From the cell containing the given text, extract its center point as [x, y] coordinate. 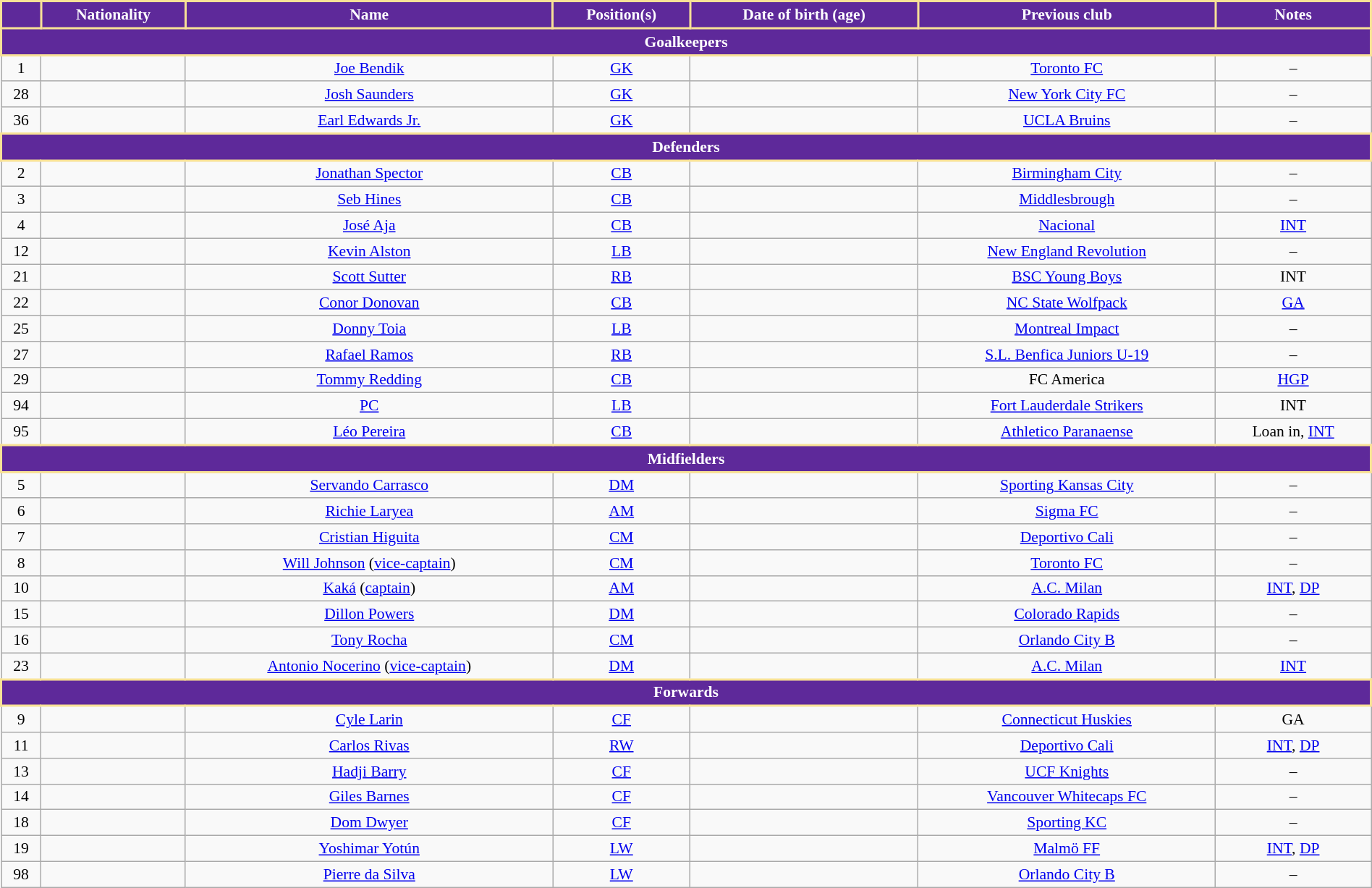
BSC Young Boys [1067, 277]
Montreal Impact [1067, 329]
Athletico Paranaense [1067, 432]
Loan in, INT [1294, 432]
27 [22, 355]
Defenders [686, 148]
Servando Carrasco [369, 485]
UCLA Bruins [1067, 120]
94 [22, 406]
22 [22, 303]
Donny Toia [369, 329]
16 [22, 640]
Kaká (captain) [369, 588]
Léo Pereira [369, 432]
Birmingham City [1067, 174]
18 [22, 823]
10 [22, 588]
Dillon Powers [369, 614]
Kevin Alston [369, 251]
29 [22, 380]
25 [22, 329]
Midfielders [686, 459]
Cyle Larin [369, 719]
4 [22, 226]
Connecticut Huskies [1067, 719]
Position(s) [621, 14]
Richie Laryea [369, 512]
Vancouver Whitecaps FC [1067, 797]
95 [22, 432]
Antonio Nocerino (vice-captain) [369, 666]
Notes [1294, 14]
FC America [1067, 380]
Carlos Rivas [369, 745]
Conor Donovan [369, 303]
HGP [1294, 380]
Jonathan Spector [369, 174]
Earl Edwards Jr. [369, 120]
23 [22, 666]
Joe Bendik [369, 68]
Fort Lauderdale Strikers [1067, 406]
28 [22, 95]
Cristian Higuita [369, 537]
Sporting KC [1067, 823]
NC State Wolfpack [1067, 303]
3 [22, 200]
Hadji Barry [369, 771]
Sigma FC [1067, 512]
19 [22, 849]
Scott Sutter [369, 277]
6 [22, 512]
New England Revolution [1067, 251]
98 [22, 874]
2 [22, 174]
RW [621, 745]
Middlesbrough [1067, 200]
Forwards [686, 693]
8 [22, 563]
Tony Rocha [369, 640]
11 [22, 745]
5 [22, 485]
Nacional [1067, 226]
Sporting Kansas City [1067, 485]
Name [369, 14]
Pierre da Silva [369, 874]
UCF Knights [1067, 771]
S.L. Benfica Juniors U-19 [1067, 355]
15 [22, 614]
Yoshimar Yotún [369, 849]
Date of birth (age) [803, 14]
Seb Hines [369, 200]
Nationality [114, 14]
Josh Saunders [369, 95]
Tommy Redding [369, 380]
9 [22, 719]
Will Johnson (vice-captain) [369, 563]
7 [22, 537]
Giles Barnes [369, 797]
21 [22, 277]
Goalkeepers [686, 42]
13 [22, 771]
Malmö FF [1067, 849]
Dom Dwyer [369, 823]
PC [369, 406]
José Aja [369, 226]
Colorado Rapids [1067, 614]
1 [22, 68]
14 [22, 797]
12 [22, 251]
Rafael Ramos [369, 355]
36 [22, 120]
Previous club [1067, 14]
New York City FC [1067, 95]
